Find where the given text appears and provide that cell's center as (X, Y) coordinate. 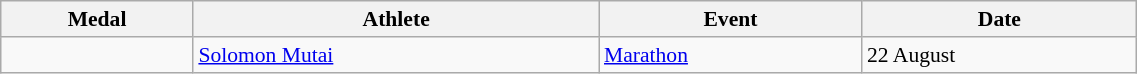
Athlete (396, 19)
Solomon Mutai (396, 55)
Date (1000, 19)
Medal (98, 19)
Marathon (730, 55)
22 August (1000, 55)
Event (730, 19)
